Identify which cell holds the provided text, then report its [x, y] central coordinate. 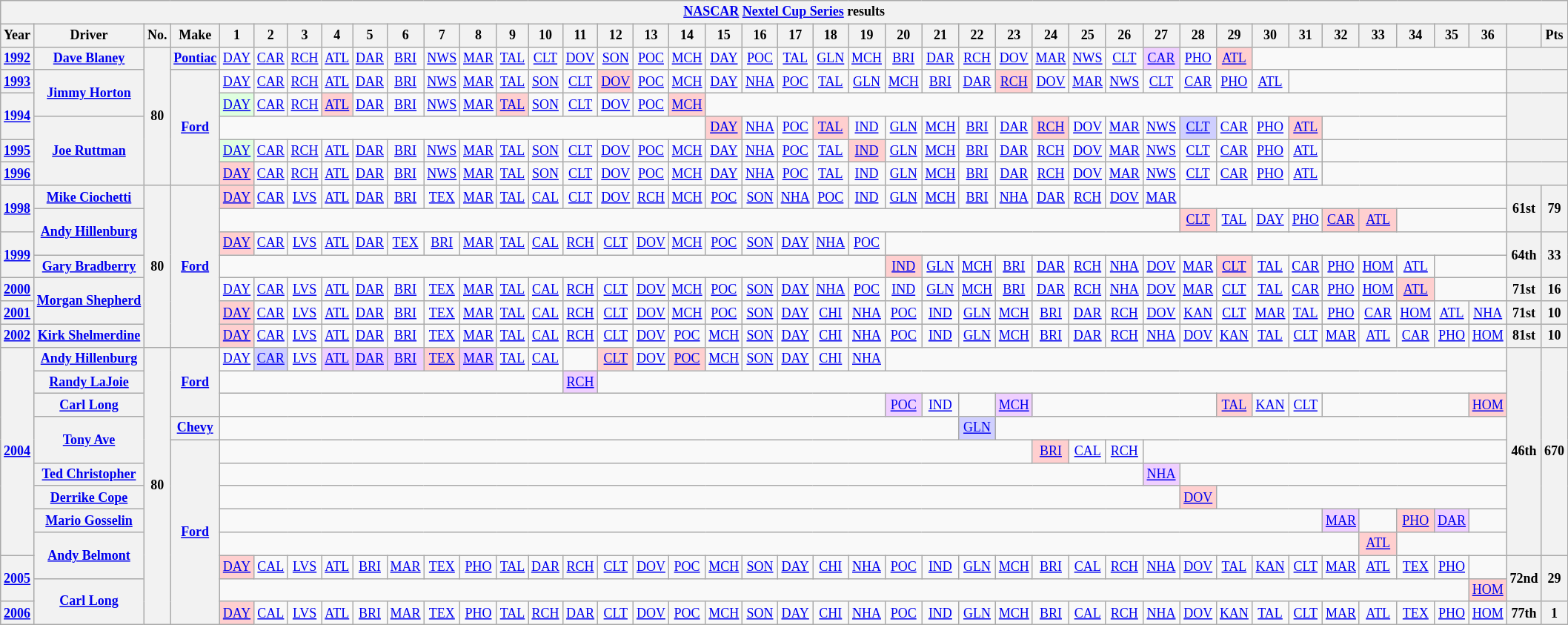
2000 [18, 289]
Year [18, 36]
Jimmy Horton [89, 93]
61st [1524, 208]
1996 [18, 173]
21 [940, 36]
1993 [18, 82]
5 [371, 36]
3 [305, 36]
19 [867, 36]
6 [405, 36]
1992 [18, 58]
8 [479, 36]
NASCAR Nextel Cup Series results [784, 12]
79 [1555, 208]
Randy LaJoie [89, 383]
2001 [18, 313]
25 [1088, 36]
26 [1124, 36]
24 [1051, 36]
Andy Belmont [89, 555]
1995 [18, 151]
20 [903, 36]
Make [196, 36]
34 [1415, 36]
30 [1270, 36]
17 [795, 36]
Dave Blaney [89, 58]
72nd [1524, 578]
9 [512, 36]
Morgan Shepherd [89, 301]
32 [1341, 36]
23 [1014, 36]
Driver [89, 36]
2002 [18, 335]
12 [616, 36]
64th [1524, 254]
15 [724, 36]
2006 [18, 612]
22 [977, 36]
Gary Bradberry [89, 267]
81st [1524, 335]
27 [1161, 36]
1998 [18, 208]
1994 [18, 116]
2004 [18, 451]
No. [157, 36]
31 [1306, 36]
2005 [18, 578]
13 [651, 36]
Derrike Cope [89, 497]
28 [1198, 36]
Mario Gosselin [89, 520]
77th [1524, 612]
7 [442, 36]
Tony Ave [89, 440]
Chevy [196, 429]
670 [1555, 451]
46th [1524, 451]
2 [271, 36]
18 [831, 36]
Kirk Shelmerdine [89, 335]
Ted Christopher [89, 474]
Pts [1555, 36]
11 [580, 36]
4 [337, 36]
35 [1452, 36]
14 [687, 36]
Pontiac [196, 58]
Joe Ruttman [89, 151]
1999 [18, 254]
Mike Ciochetti [89, 197]
36 [1488, 36]
